Capture the cell that displays the provided text and extract its (x, y) central coordinate. 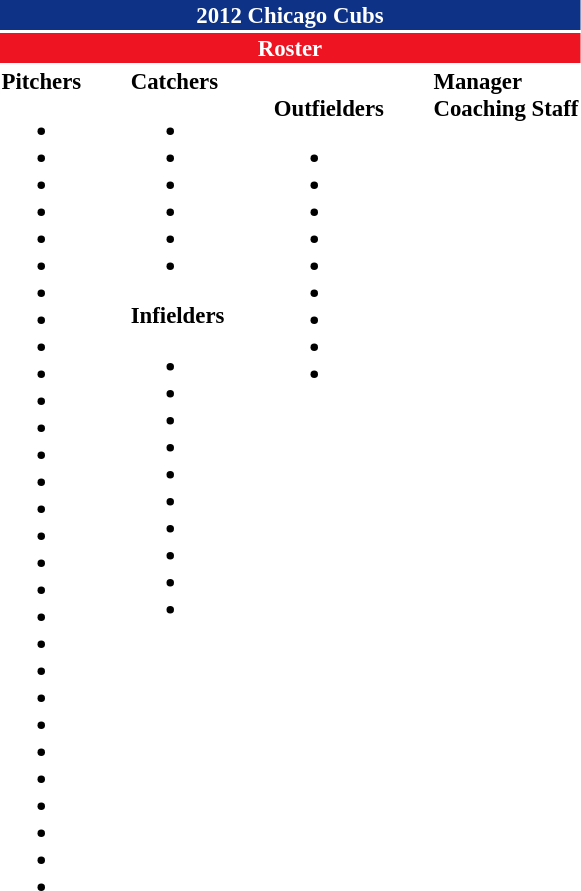
Roster (290, 48)
2012 Chicago Cubs (290, 15)
